Detect which cell encompasses the target text, then output its [x, y] center coordinate. 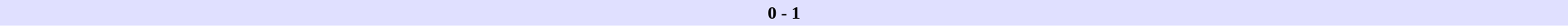
0 - 1 [784, 13]
